Pinpoint the cell where the given text exists, returning its (X, Y) midpoint coordinate. 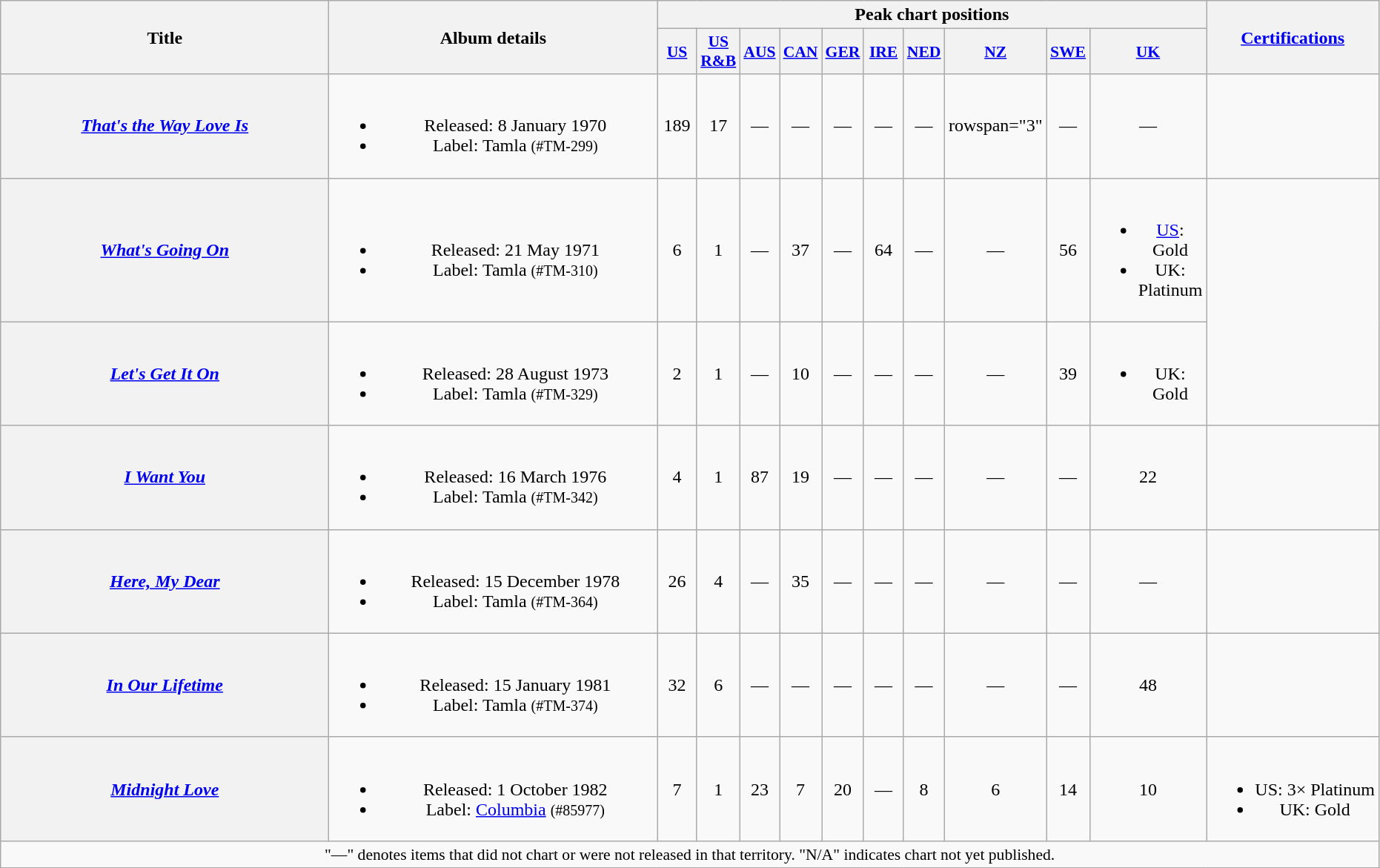
Released: 28 August 1973Label: Tamla (#TM-329) (494, 374)
26 (677, 581)
Let's Get It On (165, 374)
Album details (494, 37)
20 (843, 789)
Certifications (1293, 37)
Released: 21 May 1971Label: Tamla (#TM-310) (494, 250)
NED (924, 52)
NZ (995, 52)
Title (165, 37)
Released: 15 January 1981Label: Tamla (#TM-374) (494, 685)
39 (1068, 374)
2 (677, 374)
35 (800, 581)
"—" denotes items that did not chart or were not released in that territory. "N/A" indicates chart not yet published. (690, 854)
I Want You (165, 477)
That's the Way Love Is (165, 126)
UK (1148, 52)
SWE (1068, 52)
US: 3× PlatinumUK: Gold (1293, 789)
48 (1148, 685)
Released: 1 October 1982Label: Columbia (#85977) (494, 789)
8 (924, 789)
USR&B (718, 52)
Here, My Dear (165, 581)
17 (718, 126)
14 (1068, 789)
64 (883, 250)
CAN (800, 52)
What's Going On (165, 250)
23 (759, 789)
Released: 15 December 1978Label: Tamla (#TM-364) (494, 581)
Released: 16 March 1976Label: Tamla (#TM-342) (494, 477)
rowspan="3" (995, 126)
UK: Gold (1148, 374)
87 (759, 477)
22 (1148, 477)
19 (800, 477)
37 (800, 250)
Released: 8 January 1970Label: Tamla (#TM-299) (494, 126)
In Our Lifetime (165, 685)
AUS (759, 52)
US: GoldUK: Platinum (1148, 250)
189 (677, 126)
56 (1068, 250)
Peak chart positions (932, 15)
32 (677, 685)
US (677, 52)
GER (843, 52)
Midnight Love (165, 789)
IRE (883, 52)
